Capture the cell that displays the provided text and extract its (x, y) central coordinate. 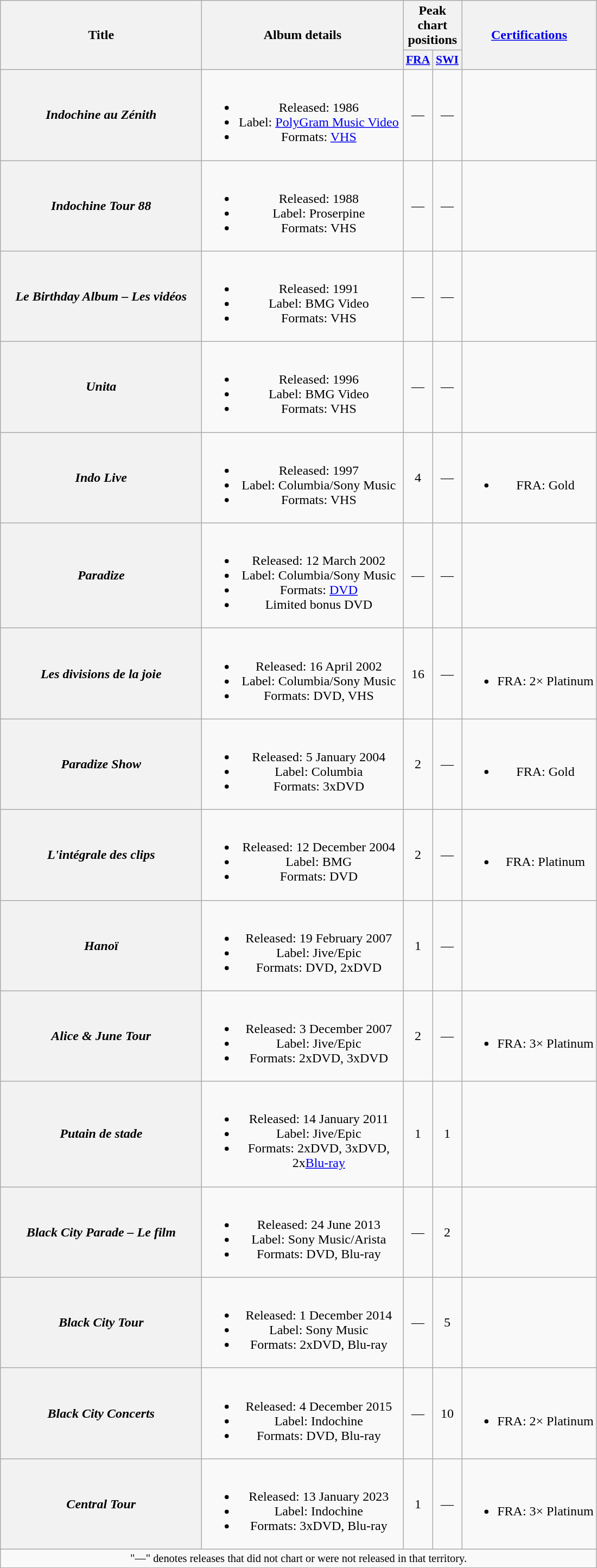
Unita (101, 387)
Indochine Tour 88 (101, 206)
Black City Tour (101, 1323)
"—" denotes releases that did not chart or were not released in that territory. (298, 1558)
Released: 1991Label: BMG VideoFormats: VHS (303, 296)
Released: 1986Label: PolyGram Music VideoFormats: VHS (303, 115)
Album details (303, 35)
16 (418, 674)
Released: 1996Label: BMG VideoFormats: VHS (303, 387)
Released: 13 January 2023Label: IndochineFormats: 3xDVD, Blu-ray (303, 1504)
4 (418, 477)
10 (447, 1413)
Le Birthday Album – Les vidéos (101, 296)
Released: 3 December 2007Label: Jive/EpicFormats: 2xDVD, 3xDVD (303, 1036)
Central Tour (101, 1504)
Released: 14 January 2011Label: Jive/EpicFormats: 2xDVD, 3xDVD, 2xBlu-ray (303, 1134)
Released: 1988Label: ProserpineFormats: VHS (303, 206)
Released: 1 December 2014Label: Sony MusicFormats: 2xDVD, Blu-ray (303, 1323)
L'intégrale des clips (101, 855)
Released: 4 December 2015Label: IndochineFormats: DVD, Blu-ray (303, 1413)
SWI (447, 60)
5 (447, 1323)
Indochine au Zénith (101, 115)
Released: 1997Label: Columbia/Sony MusicFormats: VHS (303, 477)
Alice & June Tour (101, 1036)
FRA: Platinum (530, 855)
Certifications (530, 35)
Hanoï (101, 945)
FRA (418, 60)
Peak chart positions (433, 26)
Released: 12 March 2002Label: Columbia/Sony MusicFormats: DVDLimited bonus DVD (303, 576)
Putain de stade (101, 1134)
Black City Concerts (101, 1413)
Released: 12 December 2004Label: BMGFormats: DVD (303, 855)
Title (101, 35)
Released: 24 June 2013Label: Sony Music/AristaFormats: DVD, Blu-ray (303, 1232)
Released: 19 February 2007Label: Jive/EpicFormats: DVD, 2xDVD (303, 945)
Released: 16 April 2002Label: Columbia/Sony MusicFormats: DVD, VHS (303, 674)
Indo Live (101, 477)
Black City Parade – Le film (101, 1232)
Paradize Show (101, 764)
Les divisions de la joie (101, 674)
Released: 5 January 2004Label: ColumbiaFormats: 3xDVD (303, 764)
Paradize (101, 576)
